Extract the (X, Y) coordinate from the center of the cell holding the provided text.  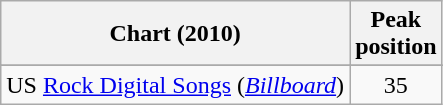
US Rock Digital Songs (Billboard) (176, 85)
35 (396, 85)
Peak position (396, 34)
Chart (2010) (176, 34)
